For the text-containing cell, return its midpoint in (X, Y) coordinate format. 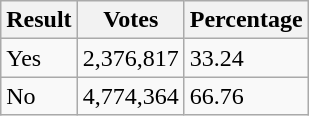
66.76 (246, 96)
Yes (39, 58)
Result (39, 20)
Votes (130, 20)
Percentage (246, 20)
2,376,817 (130, 58)
No (39, 96)
33.24 (246, 58)
4,774,364 (130, 96)
